Find where the given text appears and provide that cell's center as [x, y] coordinate. 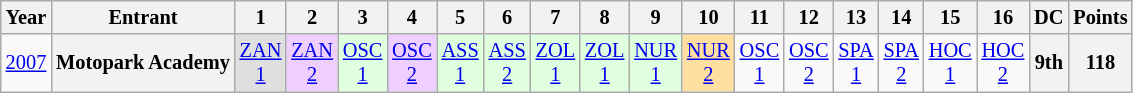
9 [656, 17]
HOC1 [950, 63]
13 [856, 17]
NUR2 [708, 63]
8 [604, 17]
ASS1 [460, 63]
2007 [26, 63]
ZAN2 [312, 63]
Year [26, 17]
12 [808, 17]
SPA2 [902, 63]
Points [1100, 17]
Entrant [143, 17]
10 [708, 17]
ZAN1 [261, 63]
ASS2 [508, 63]
NUR1 [656, 63]
9th [1048, 63]
11 [760, 17]
7 [556, 17]
Motopark Academy [143, 63]
6 [508, 17]
4 [412, 17]
2 [312, 17]
HOC2 [1004, 63]
16 [1004, 17]
118 [1100, 63]
3 [362, 17]
15 [950, 17]
1 [261, 17]
SPA1 [856, 63]
14 [902, 17]
5 [460, 17]
DC [1048, 17]
